Locate the cell with the specified text and output its [x, y] center coordinate. 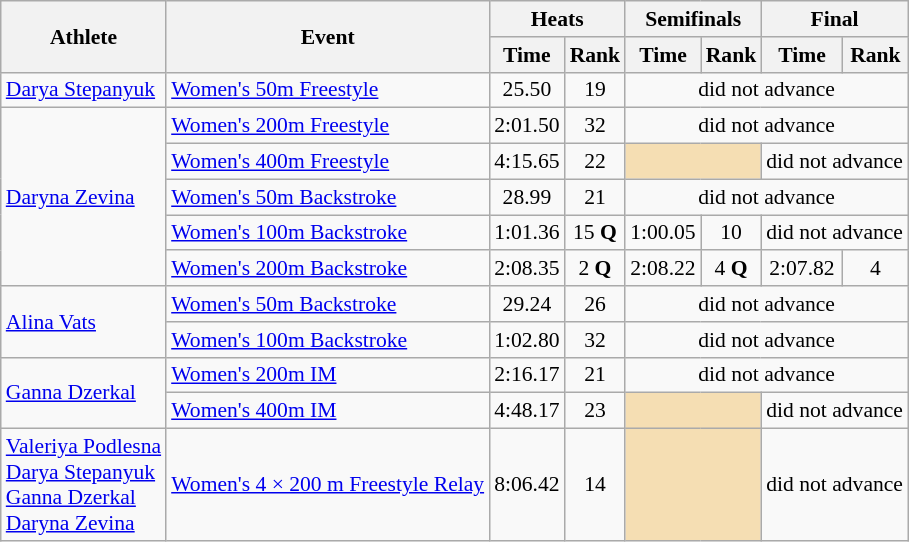
2:01.50 [526, 126]
23 [596, 411]
Ganna Dzerkal [84, 392]
Women's 200m Backstroke [328, 269]
4:48.17 [526, 411]
Women's 200m Freestyle [328, 126]
Women's 200m IM [328, 375]
2:08.22 [662, 269]
Women's 400m IM [328, 411]
19 [596, 90]
8:06.42 [526, 485]
Darya Stepanyuk [84, 90]
2:16.17 [526, 375]
2 Q [596, 269]
Women's 50m Freestyle [328, 90]
Women's 400m Freestyle [328, 162]
Final [834, 19]
1:02.80 [526, 340]
1:01.36 [526, 233]
25.50 [526, 90]
Event [328, 36]
Heats [557, 19]
2:07.82 [802, 269]
Women's 4 × 200 m Freestyle Relay [328, 485]
Alina Vats [84, 322]
14 [596, 485]
22 [596, 162]
28.99 [526, 197]
2:08.35 [526, 269]
26 [596, 304]
4 [876, 269]
Daryna Zevina [84, 197]
10 [732, 233]
4 Q [732, 269]
29.24 [526, 304]
15 Q [596, 233]
Athlete [84, 36]
4:15.65 [526, 162]
1:00.05 [662, 233]
Semifinals [693, 19]
Valeriya PodlesnaDarya StepanyukGanna DzerkalDaryna Zevina [84, 485]
